Extract the [X, Y] coordinate from the center of the cell holding the provided text.  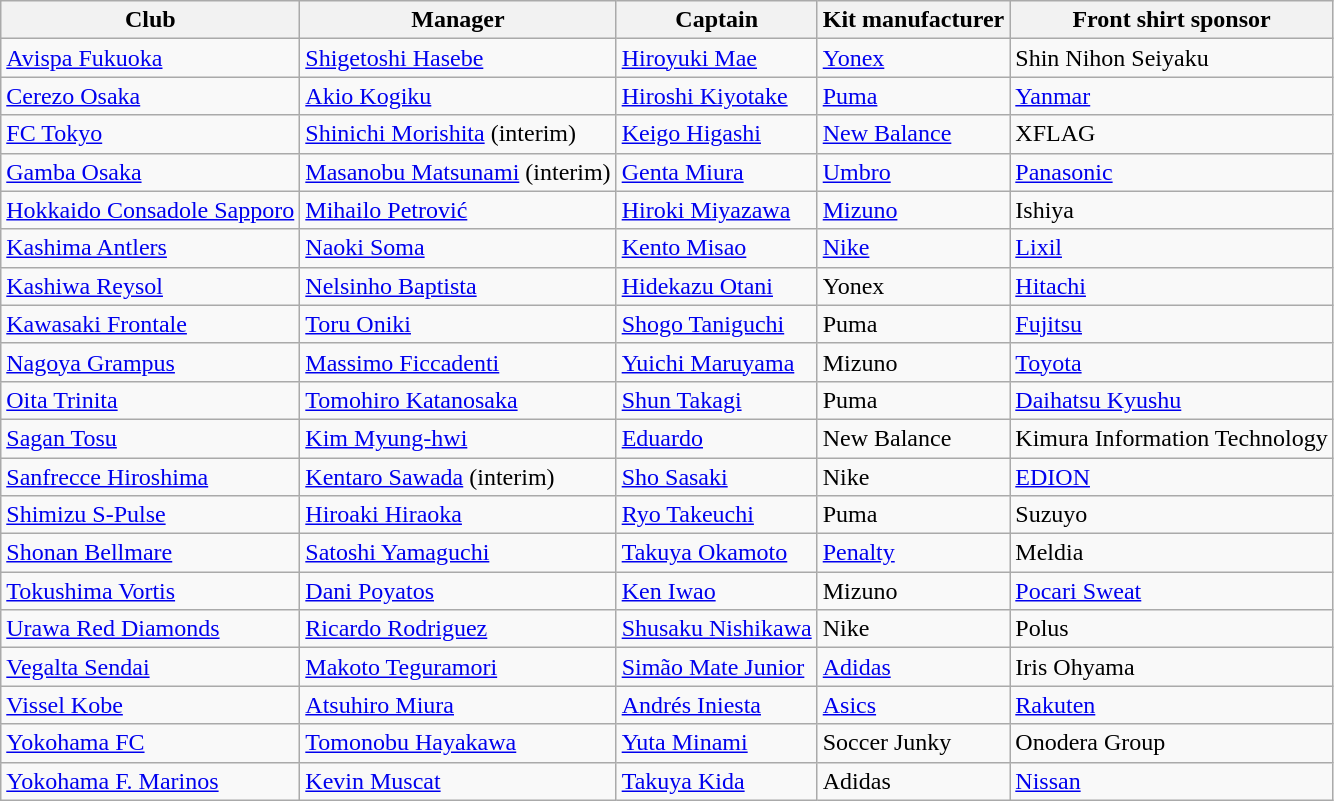
Hidekazu Otani [716, 286]
Satoshi Yamaguchi [458, 553]
Shonan Bellmare [150, 553]
Yokohama F. Marinos [150, 781]
Hiroaki Hiraoka [458, 515]
Hokkaido Consadole Sapporo [150, 210]
Iris Ohyama [1172, 667]
Captain [716, 20]
Shin Nihon Seiyaku [1172, 58]
XFLAG [1172, 134]
Akio Kogiku [458, 96]
Eduardo [716, 438]
Simão Mate Junior [716, 667]
Hiroshi Kiyotake [716, 96]
Front shirt sponsor [1172, 20]
Kevin Muscat [458, 781]
Shun Takagi [716, 400]
Kit manufacturer [914, 20]
Pocari Sweat [1172, 591]
Gamba Osaka [150, 172]
Keigo Higashi [716, 134]
Nissan [1172, 781]
Hiroki Miyazawa [716, 210]
Kimura Information Technology [1172, 438]
Massimo Ficcadenti [458, 362]
Takuya Okamoto [716, 553]
Masanobu Matsunami (interim) [458, 172]
Panasonic [1172, 172]
Yuichi Maruyama [716, 362]
Makoto Teguramori [458, 667]
Avispa Fukuoka [150, 58]
Naoki Soma [458, 248]
Sanfrecce Hiroshima [150, 477]
Shimizu S-Pulse [150, 515]
Rakuten [1172, 705]
Manager [458, 20]
Fujitsu [1172, 324]
Atsuhiro Miura [458, 705]
Ryo Takeuchi [716, 515]
Mihailo Petrović [458, 210]
Meldia [1172, 553]
Daihatsu Kyushu [1172, 400]
Nagoya Grampus [150, 362]
Onodera Group [1172, 743]
Shigetoshi Hasebe [458, 58]
Sagan Tosu [150, 438]
Toru Oniki [458, 324]
Dani Poyatos [458, 591]
Shusaku Nishikawa [716, 629]
Asics [914, 705]
Kento Misao [716, 248]
Hiroyuki Mae [716, 58]
Oita Trinita [150, 400]
Tomohiro Katanosaka [458, 400]
Vissel Kobe [150, 705]
FC Tokyo [150, 134]
Polus [1172, 629]
Yuta Minami [716, 743]
Ricardo Rodriguez [458, 629]
Kashiwa Reysol [150, 286]
Soccer Junky [914, 743]
Genta Miura [716, 172]
EDION [1172, 477]
Yokohama FC [150, 743]
Shogo Taniguchi [716, 324]
Kawasaki Frontale [150, 324]
Vegalta Sendai [150, 667]
Tomonobu Hayakawa [458, 743]
Kim Myung-hwi [458, 438]
Suzuyo [1172, 515]
Sho Sasaki [716, 477]
Cerezo Osaka [150, 96]
Urawa Red Diamonds [150, 629]
Nelsinho Baptista [458, 286]
Takuya Kida [716, 781]
Kashima Antlers [150, 248]
Shinichi Morishita (interim) [458, 134]
Kentaro Sawada (interim) [458, 477]
Club [150, 20]
Lixil [1172, 248]
Umbro [914, 172]
Penalty [914, 553]
Hitachi [1172, 286]
Ishiya [1172, 210]
Tokushima Vortis [150, 591]
Andrés Iniesta [716, 705]
Ken Iwao [716, 591]
Toyota [1172, 362]
Yanmar [1172, 96]
